Identify which cell holds the provided text, then report its [x, y] central coordinate. 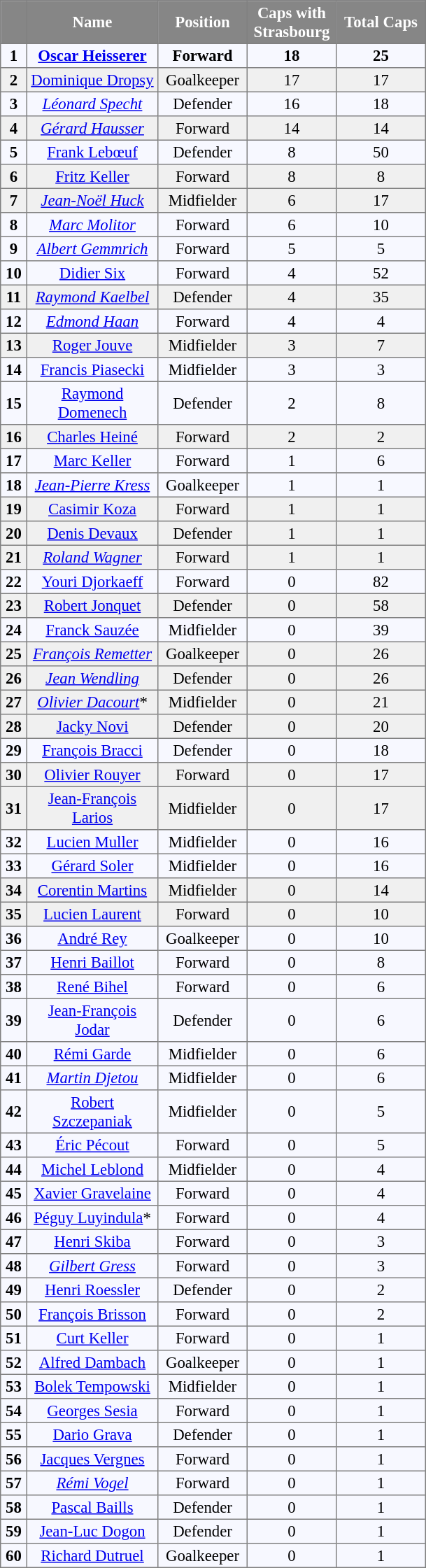
Curt Keller [92, 1338]
54 [14, 1411]
30 [14, 775]
36 [14, 938]
Raymond Domenech [92, 403]
François Remetter [92, 654]
Albert Gemmrich [92, 248]
23 [14, 605]
47 [14, 1241]
9 [14, 248]
41 [14, 1078]
Lucien Laurent [92, 914]
Jean-Luc Dogon [92, 1531]
Charles Heiné [92, 437]
Péguy Luyindula* [92, 1217]
Denis Devaux [92, 533]
Total Caps [381, 22]
Olivier Dacourt* [92, 702]
13 [14, 345]
André Rey [92, 938]
Jacques Vergnes [92, 1459]
Richard Dutruel [92, 1555]
Marc Molitor [92, 225]
Robert Szczepaniak [92, 1112]
32 [14, 842]
Name [92, 22]
53 [14, 1386]
Frank Lebœuf [92, 152]
59 [14, 1531]
Francis Piasecki [92, 369]
Franck Sauzée [92, 630]
49 [14, 1290]
27 [14, 702]
11 [14, 297]
Michel Leblond [92, 1169]
48 [14, 1266]
Caps with Strasbourg [292, 22]
Jean Wendling [92, 678]
60 [14, 1555]
24 [14, 630]
43 [14, 1145]
Henri Skiba [92, 1241]
57 [14, 1483]
55 [14, 1434]
Didier Six [92, 273]
Alfred Dambach [92, 1362]
82 [381, 581]
Edmond Haan [92, 321]
Jean-François Larios [92, 808]
40 [14, 1054]
44 [14, 1169]
Léonard Specht [92, 104]
Jacky Novi [92, 726]
Xavier Gravelaine [92, 1193]
Lucien Muller [92, 842]
Gilbert Gress [92, 1266]
Bolek Tempowski [92, 1386]
19 [14, 509]
12 [14, 321]
15 [14, 403]
Corentin Martins [92, 890]
28 [14, 726]
Georges Sesia [92, 1411]
Martin Djetou [92, 1078]
Gérard Hausser [92, 128]
Roland Wagner [92, 557]
Position [203, 22]
Roger Jouve [92, 345]
Gérard Soler [92, 866]
Fritz Keller [92, 176]
Dario Grava [92, 1434]
56 [14, 1459]
Pascal Baills [92, 1507]
Henri Roessler [92, 1290]
Jean-François Jodar [92, 1020]
37 [14, 962]
45 [14, 1193]
Olivier Rouyer [92, 775]
Éric Pécout [92, 1145]
Dominique Dropsy [92, 80]
34 [14, 890]
Rémi Garde [92, 1054]
Robert Jonquet [92, 605]
22 [14, 581]
33 [14, 866]
Henri Baillot [92, 962]
François Bracci [92, 750]
42 [14, 1112]
François Brisson [92, 1314]
Rémi Vogel [92, 1483]
Jean-Noël Huck [92, 200]
29 [14, 750]
Casimir Koza [92, 509]
Oscar Heisserer [92, 55]
Jean-Pierre Kress [92, 485]
51 [14, 1338]
Youri Djorkaeff [92, 581]
38 [14, 987]
Marc Keller [92, 460]
46 [14, 1217]
Raymond Kaelbel [92, 297]
31 [14, 808]
René Bihel [92, 987]
